From the cell containing the given text, extract its center point as [X, Y] coordinate. 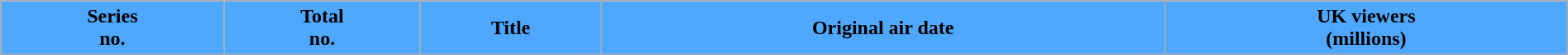
Title [511, 28]
UK viewers(millions) [1366, 28]
Totalno. [323, 28]
Seriesno. [112, 28]
Original air date [883, 28]
